Determine the [x, y] coordinate at the center of the cell enclosing the given text.  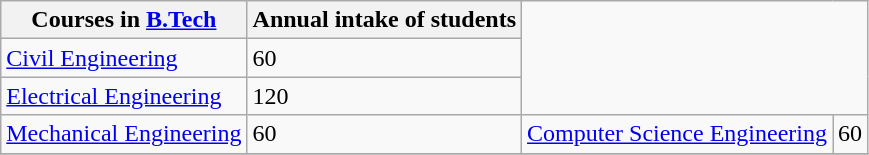
Computer Science Engineering [678, 134]
Electrical Engineering [124, 96]
120 [384, 96]
Mechanical Engineering [124, 134]
Annual intake of students [384, 20]
Civil Engineering [124, 58]
Courses in B.Tech [124, 20]
